For the text-containing cell, return its midpoint in (X, Y) coordinate format. 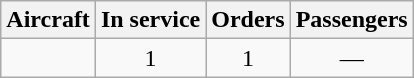
— (352, 58)
Aircraft (48, 20)
Passengers (352, 20)
In service (150, 20)
Orders (248, 20)
